Identify which cell holds the provided text, then report its (X, Y) central coordinate. 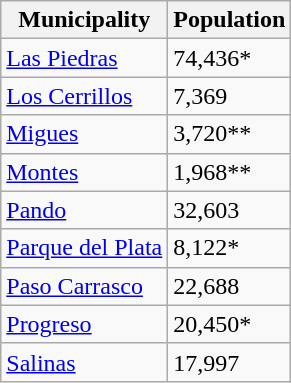
17,997 (230, 362)
Paso Carrasco (84, 286)
1,968** (230, 172)
Parque del Plata (84, 248)
8,122* (230, 248)
Progreso (84, 324)
Municipality (84, 20)
Migues (84, 134)
Los Cerrillos (84, 96)
Population (230, 20)
Salinas (84, 362)
7,369 (230, 96)
3,720** (230, 134)
Pando (84, 210)
Las Piedras (84, 58)
74,436* (230, 58)
Montes (84, 172)
32,603 (230, 210)
22,688 (230, 286)
20,450* (230, 324)
